From the cell containing the given text, extract its center point as (x, y) coordinate. 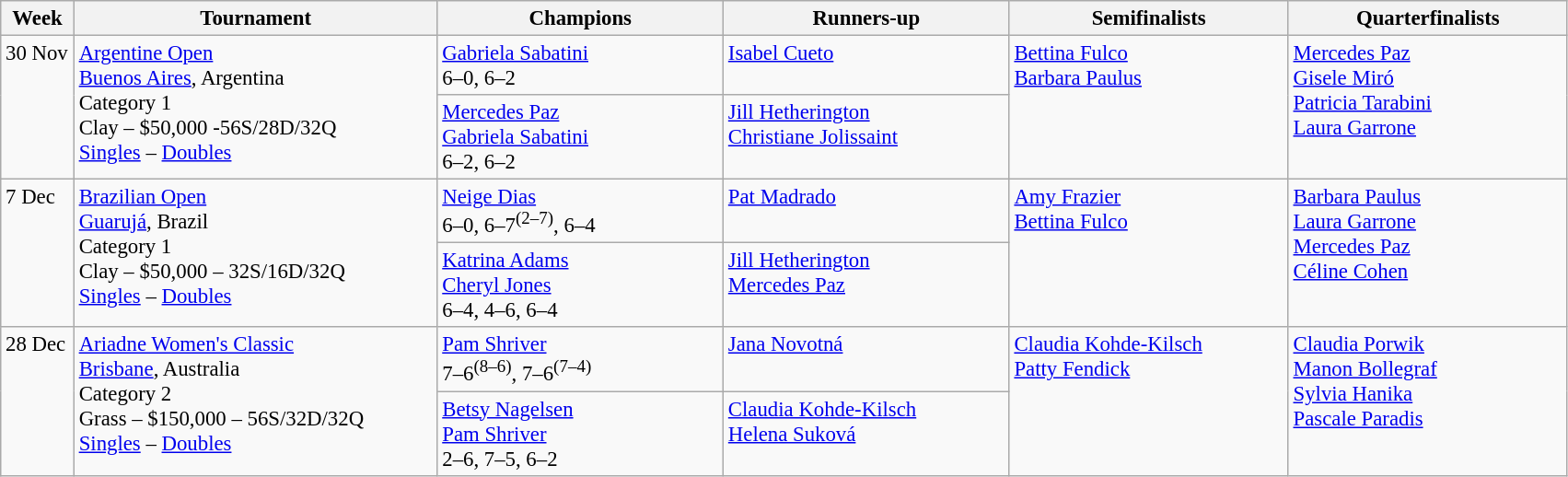
Jill Hetherington Mercedes Paz (867, 285)
Week (38, 18)
Neige Dias 6–0, 6–7(2–7), 6–4 (580, 212)
28 Dec (38, 401)
Isabel Cueto (867, 66)
Champions (580, 18)
7 Dec (38, 254)
Mercedes Paz Gisele Miró Patricia Tarabini Laura Garrone (1427, 108)
Katrina Adams Cheryl Jones 6–4, 4–6, 6–4 (580, 285)
Runners-up (867, 18)
Barbara Paulus Laura Garrone Mercedes Paz Céline Cohen (1427, 254)
Tournament (256, 18)
Pat Madrado (867, 212)
Pam Shriver7–6(8–6), 7–6(7–4) (580, 359)
Quarterfinalists (1427, 18)
Gabriela Sabatini 6–0, 6–2 (580, 66)
30 Nov (38, 108)
Claudia Porwik Manon Bollegraf Sylvia Hanika Pascale Paradis (1427, 401)
Brazilian OpenGuarujá, Brazil Category 1 Clay – $50,000 – 32S/16D/32Q Singles – Doubles (256, 254)
Claudia Kohde-Kilsch Helena Suková (867, 434)
Ariadne Women's ClassicBrisbane, AustraliaCategory 2 Grass – $150,000 – 56S/32D/32Q Singles – Doubles (256, 401)
Mercedes Paz Gabriela Sabatini 6–2, 6–2 (580, 137)
Betsy Nagelsen Pam Shriver2–6, 7–5, 6–2 (580, 434)
Semifinalists (1149, 18)
Bettina Fulco Barbara Paulus (1149, 108)
Claudia Kohde-Kilsch Patty Fendick (1149, 401)
Amy Frazier Bettina Fulco (1149, 254)
Jana Novotná (867, 359)
Jill Hetherington Christiane Jolissaint (867, 137)
Argentine OpenBuenos Aires, Argentina Category 1 Clay – $50,000 -56S/28D/32Q Singles – Doubles (256, 108)
